Return the (X, Y) coordinate for the center point of the cell that contains the specified text.  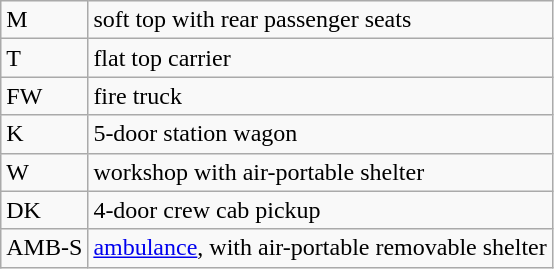
M (44, 20)
AMB-S (44, 248)
W (44, 172)
K (44, 134)
5-door station wagon (320, 134)
flat top carrier (320, 58)
DK (44, 210)
4-door crew cab pickup (320, 210)
workshop with air-portable shelter (320, 172)
T (44, 58)
fire truck (320, 96)
ambulance, with air-portable removable shelter (320, 248)
soft top with rear passenger seats (320, 20)
FW (44, 96)
